Pinpoint the cell where the given text exists, returning its [x, y] midpoint coordinate. 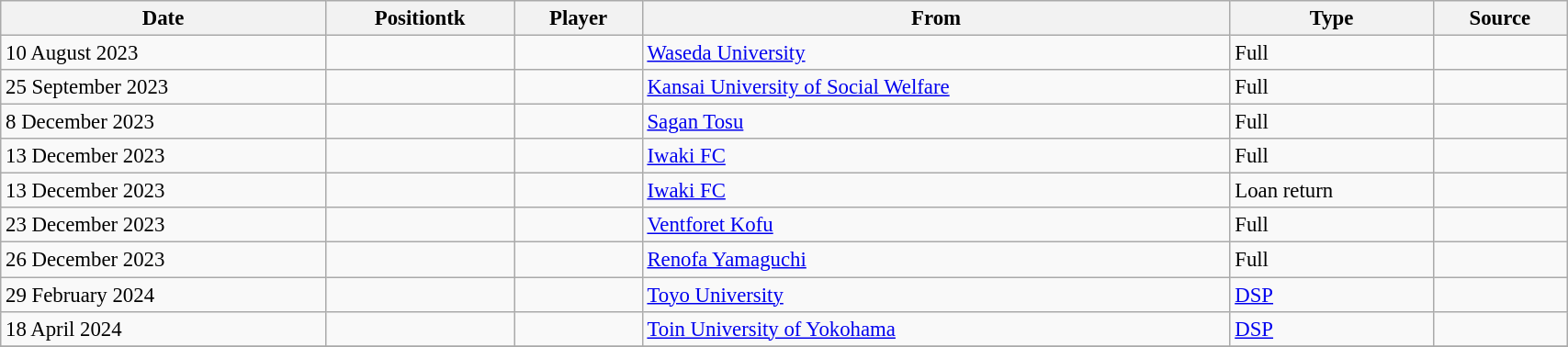
From [936, 18]
Renofa Yamaguchi [936, 260]
10 August 2023 [164, 53]
18 April 2024 [164, 329]
Ventforet Kofu [936, 225]
Kansai University of Social Welfare [936, 87]
Sagan Tosu [936, 122]
Type [1332, 18]
26 December 2023 [164, 260]
Waseda University [936, 53]
Date [164, 18]
Player [579, 18]
Positiontk [420, 18]
Source [1500, 18]
Toin University of Yokohama [936, 329]
23 December 2023 [164, 225]
25 September 2023 [164, 87]
8 December 2023 [164, 122]
Loan return [1332, 191]
29 February 2024 [164, 295]
Toyo University [936, 295]
